Output the [x, y] coordinate of the center of the cell containing the given text.  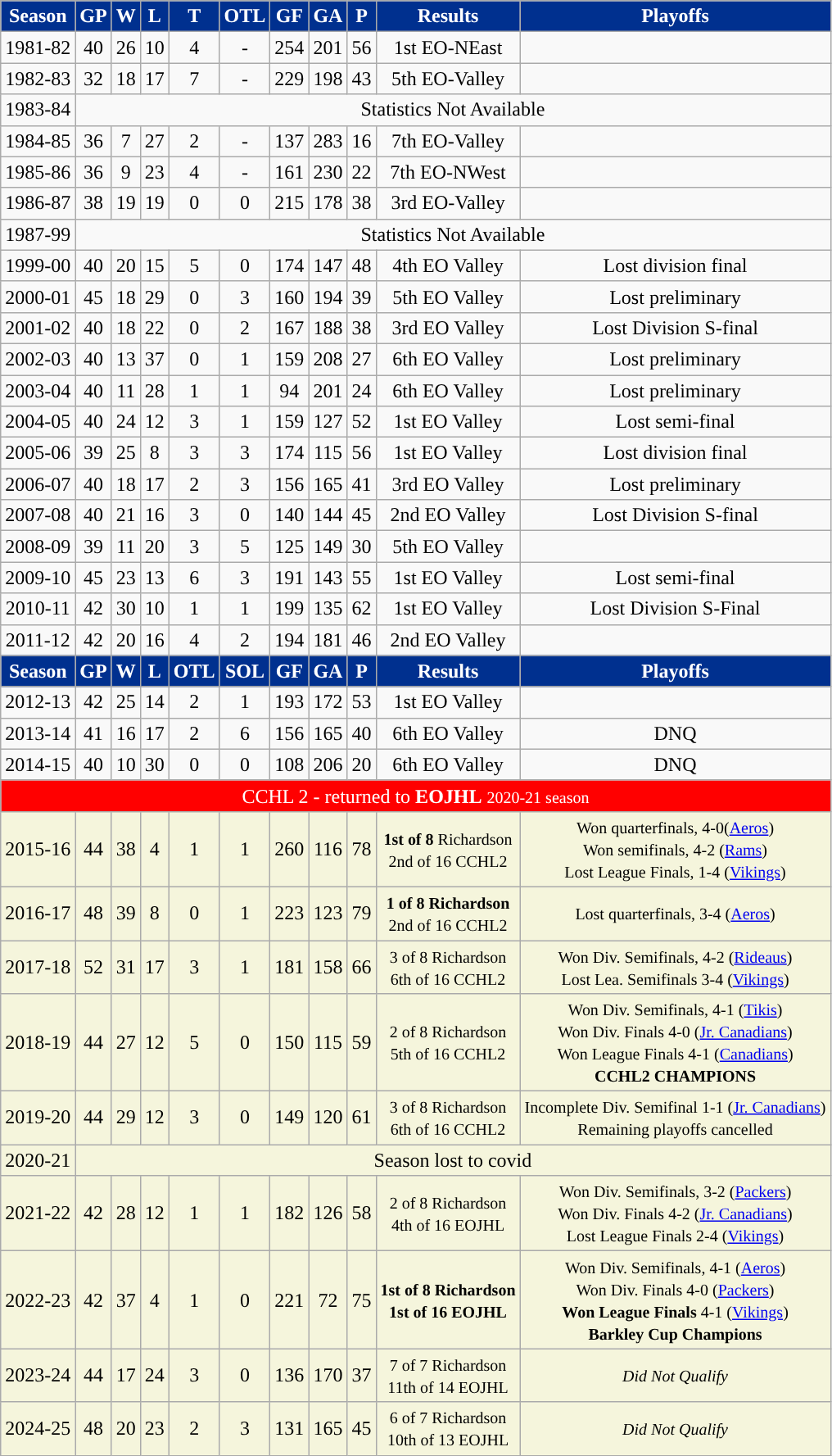
7th EO-Valley [448, 141]
206 [328, 764]
79 [362, 913]
2022-23 [38, 1300]
21 [126, 515]
Won Div. Semifinals, 3-2 (Packers)Won Div. Finals 4-2 (Jr. Canadians)Lost League Finals 2-4 (Vikings) [675, 1213]
160 [290, 297]
2006-07 [38, 484]
59 [362, 1042]
2017-18 [38, 967]
140 [290, 515]
1986-87 [38, 203]
1981-82 [38, 48]
2015-16 [38, 849]
Season lost to covid [453, 1160]
1987-99 [38, 234]
150 [290, 1042]
1982-83 [38, 79]
1985-86 [38, 172]
2000-01 [38, 297]
215 [290, 203]
7 of 7 Richardson11th of 14 EOJHL [448, 1375]
170 [328, 1375]
137 [290, 141]
108 [290, 764]
14 [154, 702]
2007-08 [38, 515]
127 [328, 422]
CCHL 2 - returned to EOJHL 2020-21 season [416, 796]
Won Div. Semifinals, 4-2 (Rideaus)Lost Lea. Semifinals 3-4 (Vikings) [675, 967]
260 [290, 849]
78 [362, 849]
125 [290, 547]
2009-10 [38, 578]
283 [328, 141]
2021-22 [38, 1213]
31 [126, 967]
230 [328, 172]
147 [328, 265]
1st of 8 Richardson2nd of 16 CCHL2 [448, 849]
Won Div. Semifinals, 4-1 (Aeros)Won Div. Finals 4-0 (Packers)Won League Finals 4-1 (Vikings)Barkley Cup Champions [675, 1300]
223 [290, 913]
254 [290, 48]
3rd EO-Valley [448, 203]
2020-21 [38, 1160]
1 of 8 Richardson2nd of 16 CCHL2 [448, 913]
182 [290, 1213]
188 [328, 328]
143 [328, 578]
2013-14 [38, 733]
1st EO-NEast [448, 48]
2001-02 [38, 328]
116 [328, 849]
58 [362, 1213]
2 of 8 Richardson5th of 16 CCHL2 [448, 1042]
26 [126, 48]
2002-03 [38, 359]
Won quarterfinals, 4-0(Aeros)Won semifinals, 4-2 (Rams)Lost League Finals, 1-4 (Vikings) [675, 849]
123 [328, 913]
126 [328, 1213]
2018-19 [38, 1042]
5th EO-Valley [448, 79]
144 [328, 515]
9 [126, 172]
2008-09 [38, 547]
167 [290, 328]
53 [362, 702]
15 [154, 265]
2016-17 [38, 913]
2 of 8 Richardson4th of 16 EOJHL [448, 1213]
2024-25 [38, 1429]
158 [328, 967]
66 [362, 967]
2014-15 [38, 764]
Lost Division S-Final [675, 609]
Lost quarterfinals, 3-4 (Aeros) [675, 913]
191 [290, 578]
135 [328, 609]
2004-05 [38, 422]
208 [328, 359]
Won Div. Semifinals, 4-1 (Tikis)Won Div. Finals 4-0 (Jr. Canadians)Won League Finals 4-1 (Canadians)CCHL2 CHAMPIONS [675, 1042]
1999-00 [38, 265]
221 [290, 1300]
229 [290, 79]
2005-06 [38, 453]
4th EO Valley [448, 265]
2019-20 [38, 1118]
94 [290, 391]
161 [290, 172]
72 [328, 1300]
2011-12 [38, 640]
2003-04 [38, 391]
43 [362, 79]
2012-13 [38, 702]
55 [362, 578]
46 [362, 640]
32 [93, 79]
120 [328, 1118]
131 [290, 1429]
SOL [245, 671]
199 [290, 609]
178 [328, 203]
6 of 7 Richardson10th of 13 EOJHL [448, 1429]
7th EO-NWest [448, 172]
1983-84 [38, 110]
198 [328, 79]
1st of 8 Richardson1st of 16 EOJHL [448, 1300]
75 [362, 1300]
1984-85 [38, 141]
193 [290, 702]
2023-24 [38, 1375]
136 [290, 1375]
2010-11 [38, 609]
61 [362, 1118]
Incomplete Div. Semifinal 1-1 (Jr. Canadians)Remaining playoffs cancelled [675, 1118]
172 [328, 702]
62 [362, 609]
T [194, 16]
